Determine the [x, y] coordinate at the center of the cell enclosing the given text.  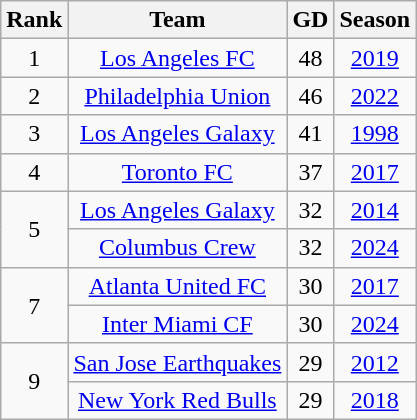
Atlanta United FC [178, 286]
Los Angeles FC [178, 58]
Philadelphia Union [178, 96]
37 [310, 172]
4 [34, 172]
Columbus Crew [178, 248]
3 [34, 134]
5 [34, 229]
2022 [375, 96]
2014 [375, 210]
46 [310, 96]
1 [34, 58]
2019 [375, 58]
Toronto FC [178, 172]
GD [310, 20]
2018 [375, 400]
9 [34, 381]
Rank [34, 20]
48 [310, 58]
2012 [375, 362]
New York Red Bulls [178, 400]
41 [310, 134]
1998 [375, 134]
Inter Miami CF [178, 324]
San Jose Earthquakes [178, 362]
Team [178, 20]
Season [375, 20]
7 [34, 305]
2 [34, 96]
